Capture the cell that displays the provided text and extract its [x, y] central coordinate. 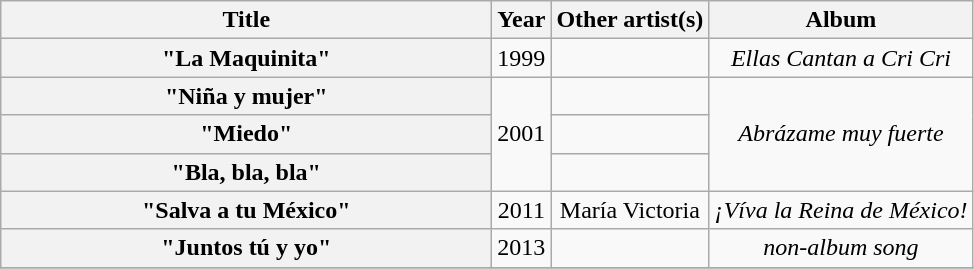
Ellas Cantan a Cri Cri [841, 58]
"Niña y mujer" [246, 96]
1999 [522, 58]
"Salva a tu México" [246, 210]
Other artist(s) [630, 20]
Year [522, 20]
"Bla, bla, bla" [246, 172]
¡Víva la Reina de México! [841, 210]
"Miedo" [246, 134]
2001 [522, 134]
2013 [522, 248]
María Victoria [630, 210]
"La Maquinita" [246, 58]
"Juntos tú y yo" [246, 248]
Title [246, 20]
non-album song [841, 248]
2011 [522, 210]
Album [841, 20]
Abrázame muy fuerte [841, 134]
